Provide the [x, y] coordinate of the cell's center where the given text is located.  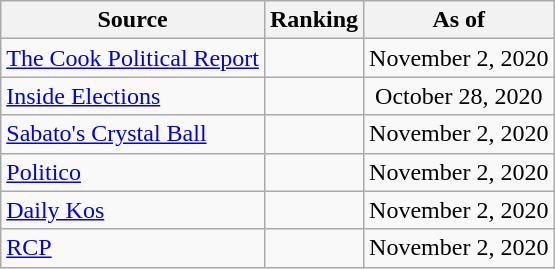
October 28, 2020 [459, 96]
The Cook Political Report [133, 58]
Inside Elections [133, 96]
RCP [133, 248]
Daily Kos [133, 210]
As of [459, 20]
Source [133, 20]
Sabato's Crystal Ball [133, 134]
Politico [133, 172]
Ranking [314, 20]
